Return [X, Y] of the center of cell containing provided text 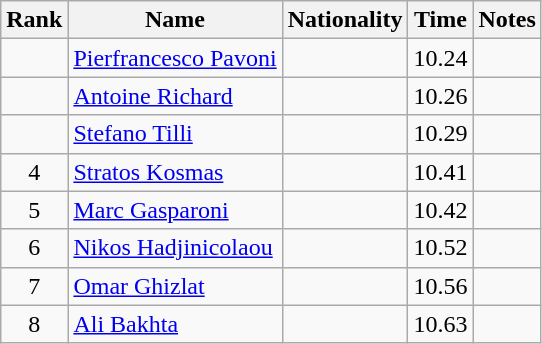
6 [34, 248]
8 [34, 324]
Stratos Kosmas [175, 172]
Stefano Tilli [175, 134]
10.29 [440, 134]
Nikos Hadjinicolaou [175, 248]
Nationality [345, 20]
10.42 [440, 210]
Omar Ghizlat [175, 286]
10.63 [440, 324]
Marc Gasparoni [175, 210]
Notes [507, 20]
10.24 [440, 58]
Pierfrancesco Pavoni [175, 58]
10.26 [440, 96]
5 [34, 210]
4 [34, 172]
Ali Bakhta [175, 324]
Rank [34, 20]
Time [440, 20]
10.56 [440, 286]
Antoine Richard [175, 96]
10.52 [440, 248]
Name [175, 20]
7 [34, 286]
10.41 [440, 172]
